Pinpoint the cell where the given text exists, returning its (X, Y) midpoint coordinate. 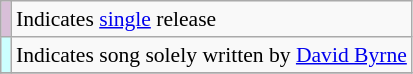
Indicates song solely written by David Byrne (212, 55)
Indicates single release (212, 19)
